Identify which cell holds the provided text, then report its [x, y] central coordinate. 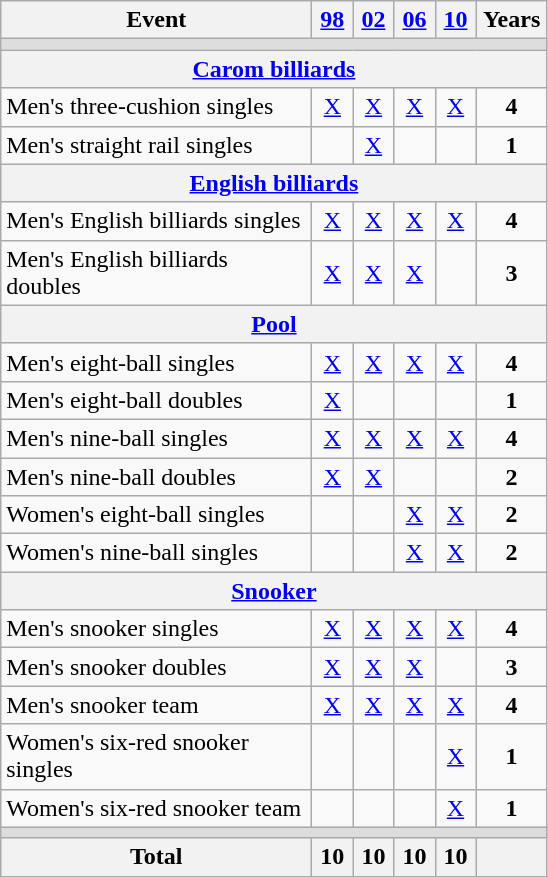
Years [512, 20]
Men's nine-ball doubles [156, 477]
Men's eight-ball doubles [156, 400]
Total [156, 857]
Men's snooker team [156, 705]
Men's English billiards singles [156, 221]
Event [156, 20]
Pool [274, 324]
Men's nine-ball singles [156, 438]
98 [332, 20]
Women's six-red snooker team [156, 808]
Women's nine-ball singles [156, 553]
02 [374, 20]
Men's eight-ball singles [156, 362]
Men's snooker singles [156, 629]
Men's straight rail singles [156, 145]
Women's six-red snooker singles [156, 756]
Men's three-cushion singles [156, 107]
Men's snooker doubles [156, 667]
Women's eight-ball singles [156, 515]
Snooker [274, 591]
06 [414, 20]
Men's English billiards doubles [156, 272]
Carom billiards [274, 69]
English billiards [274, 183]
